Find where the given text appears and provide that cell's center as [X, Y] coordinate. 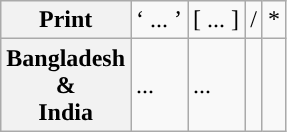
‘ ... ’ [160, 20]
Print [66, 20]
[ ... ] [216, 20]
Bangladesh&India [66, 85]
/ [254, 20]
* [274, 20]
